Find where the given text appears and provide that cell's center as (x, y) coordinate. 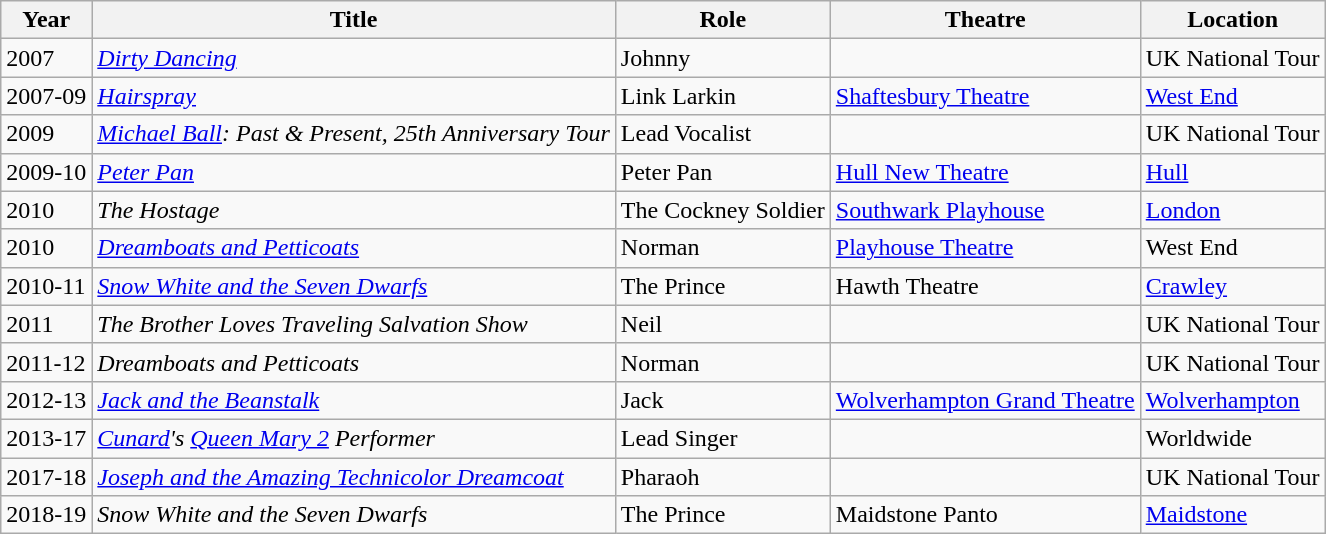
2011 (46, 324)
Joseph and the Amazing Technicolor Dreamcoat (354, 477)
2009-10 (46, 172)
Location (1232, 20)
Theatre (985, 20)
Lead Singer (722, 438)
Hull New Theatre (985, 172)
Lead Vocalist (722, 134)
The Brother Loves Traveling Salvation Show (354, 324)
Wolverhampton (1232, 400)
2011-12 (46, 362)
Jack (722, 400)
2007 (46, 58)
Worldwide (1232, 438)
Maidstone Panto (985, 515)
Hull (1232, 172)
Maidstone (1232, 515)
2010-11 (46, 286)
Neil (722, 324)
Hawth Theatre (985, 286)
Michael Ball: Past & Present, 25th Anniversary Tour (354, 134)
The Hostage (354, 210)
Pharaoh (722, 477)
Shaftesbury Theatre (985, 96)
London (1232, 210)
2017-18 (46, 477)
Jack and the Beanstalk (354, 400)
Role (722, 20)
Johnny (722, 58)
2007-09 (46, 96)
Link Larkin (722, 96)
Crawley (1232, 286)
Year (46, 20)
Wolverhampton Grand Theatre (985, 400)
Hairspray (354, 96)
Title (354, 20)
Southwark Playhouse (985, 210)
Dirty Dancing (354, 58)
Playhouse Theatre (985, 248)
2018-19 (46, 515)
Cunard's Queen Mary 2 Performer (354, 438)
2013-17 (46, 438)
The Cockney Soldier (722, 210)
2009 (46, 134)
2012-13 (46, 400)
